Return [x, y] of the center of cell containing provided text 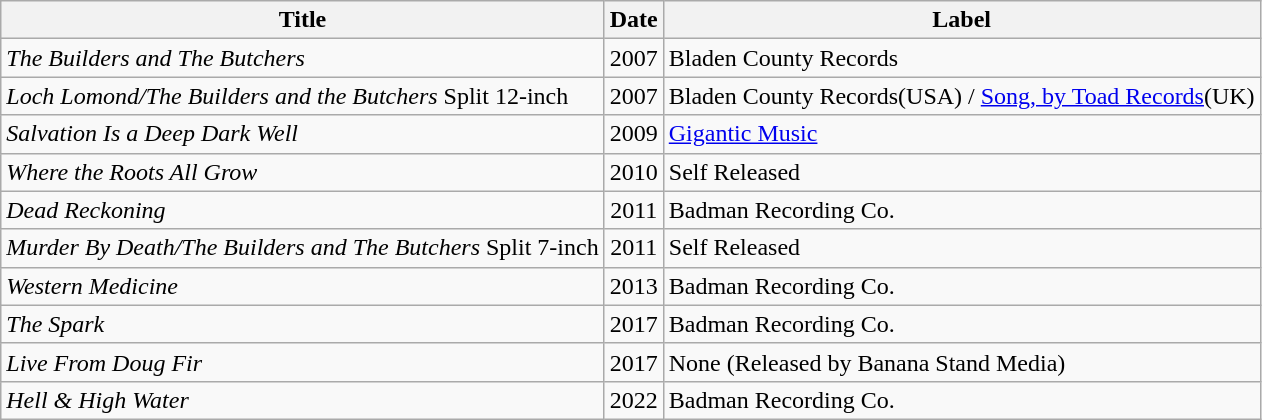
2013 [634, 286]
Dead Reckoning [302, 210]
None (Released by Banana Stand Media) [962, 362]
Gigantic Music [962, 134]
Murder By Death/The Builders and The Butchers Split 7-inch [302, 248]
2010 [634, 172]
Where the Roots All Grow [302, 172]
The Builders and The Butchers [302, 58]
The Spark [302, 324]
Western Medicine [302, 286]
Live From Doug Fir [302, 362]
Bladen County Records(USA) / Song, by Toad Records(UK) [962, 96]
2009 [634, 134]
Label [962, 20]
Salvation Is a Deep Dark Well [302, 134]
Title [302, 20]
2022 [634, 400]
Bladen County Records [962, 58]
Loch Lomond/The Builders and the Butchers Split 12-inch [302, 96]
Date [634, 20]
Hell & High Water [302, 400]
